Search for the cell housing the specified text and yield its [x, y] center coordinate. 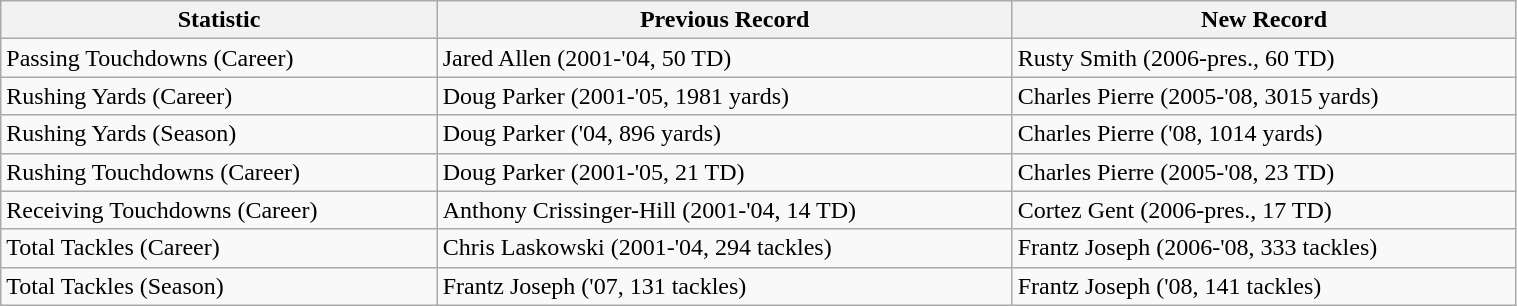
Charles Pierre ('08, 1014 yards) [1264, 134]
Rushing Yards (Career) [219, 96]
Statistic [219, 20]
Frantz Joseph ('07, 131 tackles) [724, 286]
Cortez Gent (2006-pres., 17 TD) [1264, 210]
Total Tackles (Career) [219, 248]
Rushing Yards (Season) [219, 134]
Rusty Smith (2006-pres., 60 TD) [1264, 58]
Doug Parker (2001-'05, 21 TD) [724, 172]
Frantz Joseph (2006-'08, 333 tackles) [1264, 248]
New Record [1264, 20]
Anthony Crissinger-Hill (2001-'04, 14 TD) [724, 210]
Jared Allen (2001-'04, 50 TD) [724, 58]
Doug Parker (2001-'05, 1981 yards) [724, 96]
Passing Touchdowns (Career) [219, 58]
Charles Pierre (2005-'08, 23 TD) [1264, 172]
Charles Pierre (2005-'08, 3015 yards) [1264, 96]
Previous Record [724, 20]
Total Tackles (Season) [219, 286]
Frantz Joseph ('08, 141 tackles) [1264, 286]
Chris Laskowski (2001-'04, 294 tackles) [724, 248]
Doug Parker ('04, 896 yards) [724, 134]
Receiving Touchdowns (Career) [219, 210]
Rushing Touchdowns (Career) [219, 172]
